Find where the given text appears and provide that cell's center as (x, y) coordinate. 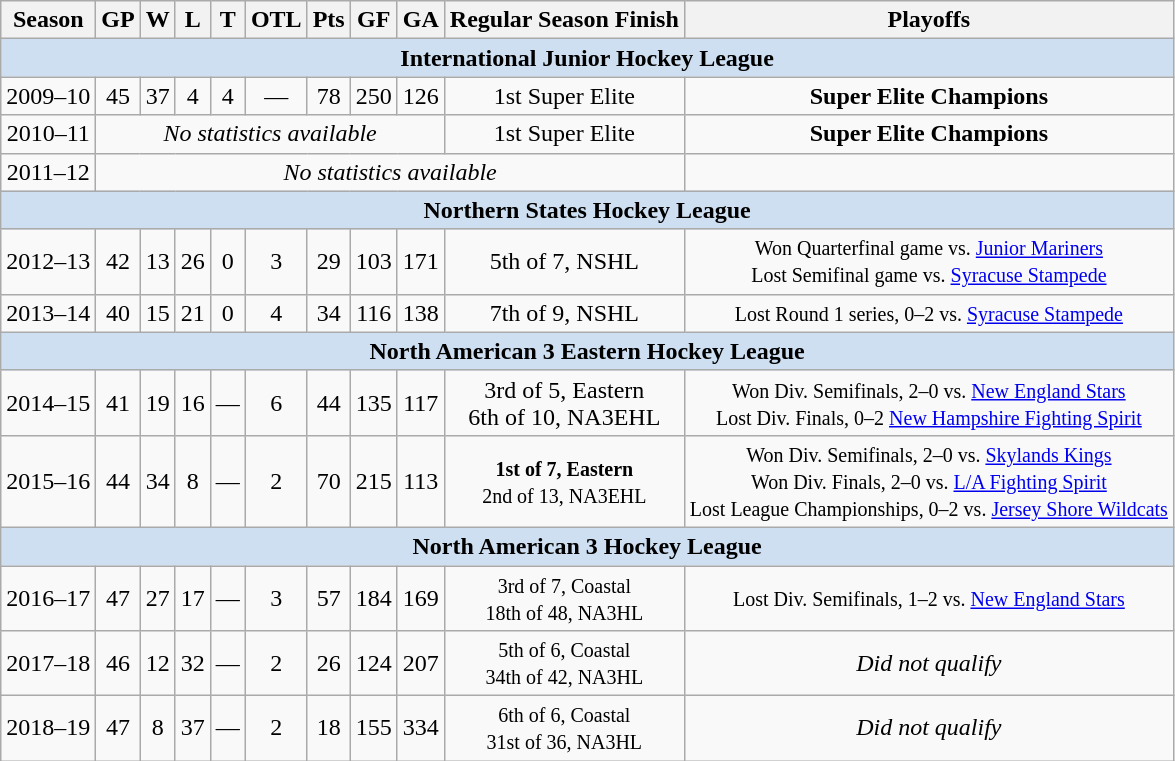
6 (276, 402)
117 (420, 402)
2017–18 (48, 664)
Won Quarterfinal game vs. Junior MarinersLost Semifinal game vs. Syracuse Stampede (928, 262)
207 (420, 664)
2009–10 (48, 96)
27 (158, 598)
GP (118, 20)
17 (192, 598)
21 (192, 313)
6th of 6, Coastal31st of 36, NA3HL (564, 728)
Pts (328, 20)
15 (158, 313)
13 (158, 262)
2014–15 (48, 402)
2010–11 (48, 134)
40 (118, 313)
29 (328, 262)
Lost Round 1 series, 0–2 vs. Syracuse Stampede (928, 313)
184 (374, 598)
18 (328, 728)
2016–17 (48, 598)
124 (374, 664)
138 (420, 313)
116 (374, 313)
103 (374, 262)
41 (118, 402)
W (158, 20)
1st of 7, Eastern2nd of 13, NA3EHL (564, 481)
46 (118, 664)
2013–14 (48, 313)
12 (158, 664)
45 (118, 96)
Lost Div. Semifinals, 1–2 vs. New England Stars (928, 598)
113 (420, 481)
3rd of 7, Coastal18th of 48, NA3HL (564, 598)
126 (420, 96)
Season (48, 20)
5th of 6, Coastal34th of 42, NA3HL (564, 664)
OTL (276, 20)
135 (374, 402)
L (192, 20)
334 (420, 728)
2011–12 (48, 172)
2015–16 (48, 481)
GF (374, 20)
19 (158, 402)
250 (374, 96)
42 (118, 262)
57 (328, 598)
Won Div. Semifinals, 2–0 vs. Skylands KingsWon Div. Finals, 2–0 vs. L/A Fighting SpiritLost League Championships, 0–2 vs. Jersey Shore Wildcats (928, 481)
7th of 9, NSHL (564, 313)
70 (328, 481)
171 (420, 262)
Northern States Hockey League (588, 210)
2018–19 (48, 728)
North American 3 Hockey League (588, 546)
International Junior Hockey League (588, 58)
3rd of 5, Eastern6th of 10, NA3EHL (564, 402)
2012–13 (48, 262)
T (228, 20)
GA (420, 20)
Regular Season Finish (564, 20)
North American 3 Eastern Hockey League (588, 351)
5th of 7, NSHL (564, 262)
155 (374, 728)
16 (192, 402)
169 (420, 598)
215 (374, 481)
78 (328, 96)
32 (192, 664)
Won Div. Semifinals, 2–0 vs. New England StarsLost Div. Finals, 0–2 New Hampshire Fighting Spirit (928, 402)
Playoffs (928, 20)
